Scan for the cell matching the given text and deliver its [X, Y] coordinate at center. 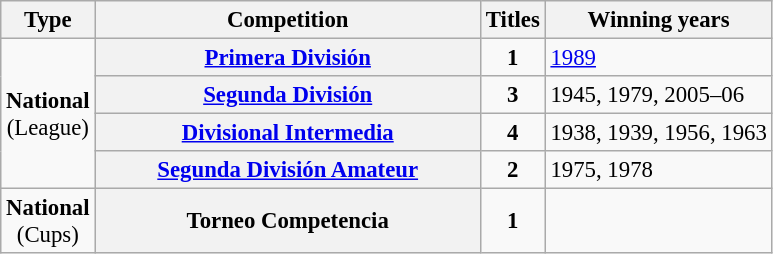
Winning years [658, 20]
Primera División [288, 58]
1938, 1939, 1956, 1963 [658, 133]
1975, 1978 [658, 170]
Torneo Competencia [288, 222]
Type [48, 20]
1945, 1979, 2005–06 [658, 95]
1989 [658, 58]
Titles [512, 20]
Segunda División [288, 95]
National(Cups) [48, 222]
3 [512, 95]
Divisional Intermedia [288, 133]
4 [512, 133]
Competition [288, 20]
National(League) [48, 114]
2 [512, 170]
Segunda División Amateur [288, 170]
